Extract the [x, y] coordinate from the center of the cell holding the provided text.  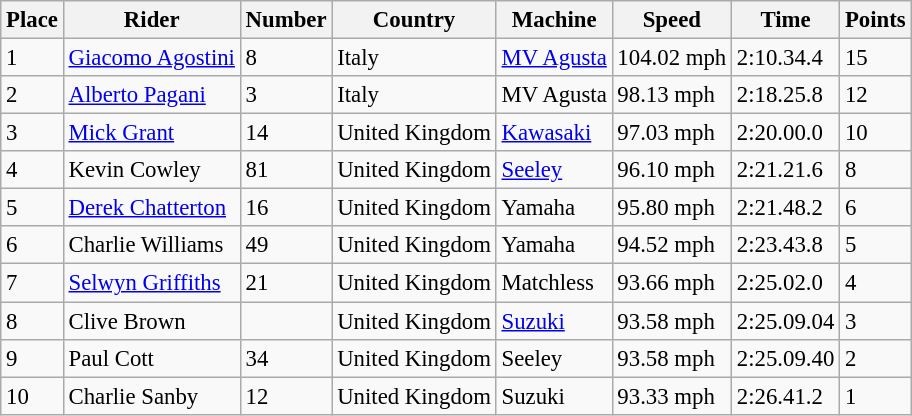
Selwyn Griffiths [152, 283]
Paul Cott [152, 358]
98.13 mph [672, 95]
Mick Grant [152, 133]
Country [414, 20]
2:25.09.40 [786, 358]
21 [286, 283]
94.52 mph [672, 245]
Place [32, 20]
Machine [554, 20]
9 [32, 358]
97.03 mph [672, 133]
93.66 mph [672, 283]
2:20.00.0 [786, 133]
Charlie Sanby [152, 396]
96.10 mph [672, 170]
Kawasaki [554, 133]
34 [286, 358]
95.80 mph [672, 208]
Kevin Cowley [152, 170]
2:26.41.2 [786, 396]
2:23.43.8 [786, 245]
2:10.34.4 [786, 58]
15 [876, 58]
Derek Chatterton [152, 208]
Matchless [554, 283]
Clive Brown [152, 321]
7 [32, 283]
2:18.25.8 [786, 95]
Rider [152, 20]
Alberto Pagani [152, 95]
Giacomo Agostini [152, 58]
2:25.02.0 [786, 283]
2:21.48.2 [786, 208]
Time [786, 20]
93.33 mph [672, 396]
2:25.09.04 [786, 321]
2:21.21.6 [786, 170]
14 [286, 133]
Number [286, 20]
Points [876, 20]
81 [286, 170]
Charlie Williams [152, 245]
16 [286, 208]
104.02 mph [672, 58]
Speed [672, 20]
49 [286, 245]
